Provide the [X, Y] coordinate of the cell's center where the given text is located.  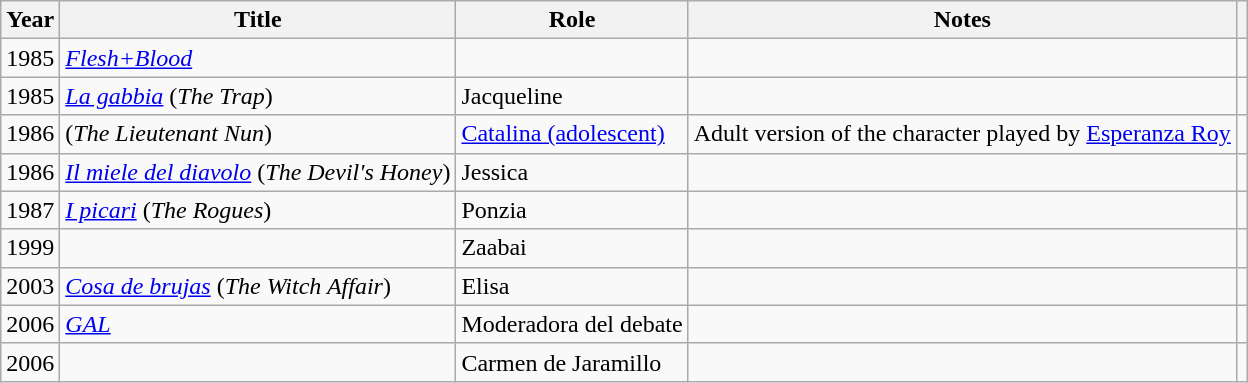
Role [572, 20]
Carmen de Jaramillo [572, 362]
Ponzia [572, 210]
Jacqueline [572, 96]
Elisa [572, 286]
GAL [258, 324]
Il miele del diavolo (The Devil's Honey) [258, 172]
Cosa de brujas (The Witch Affair) [258, 286]
Zaabai [572, 248]
2003 [30, 286]
1987 [30, 210]
I picari (The Rogues) [258, 210]
Jessica [572, 172]
Moderadora del debate [572, 324]
Notes [962, 20]
1999 [30, 248]
Catalina (adolescent) [572, 134]
Year [30, 20]
(The Lieutenant Nun) [258, 134]
La gabbia (The Trap) [258, 96]
Flesh+Blood [258, 58]
Title [258, 20]
Adult version of the character played by Esperanza Roy [962, 134]
